Capture the cell that displays the provided text and extract its [X, Y] central coordinate. 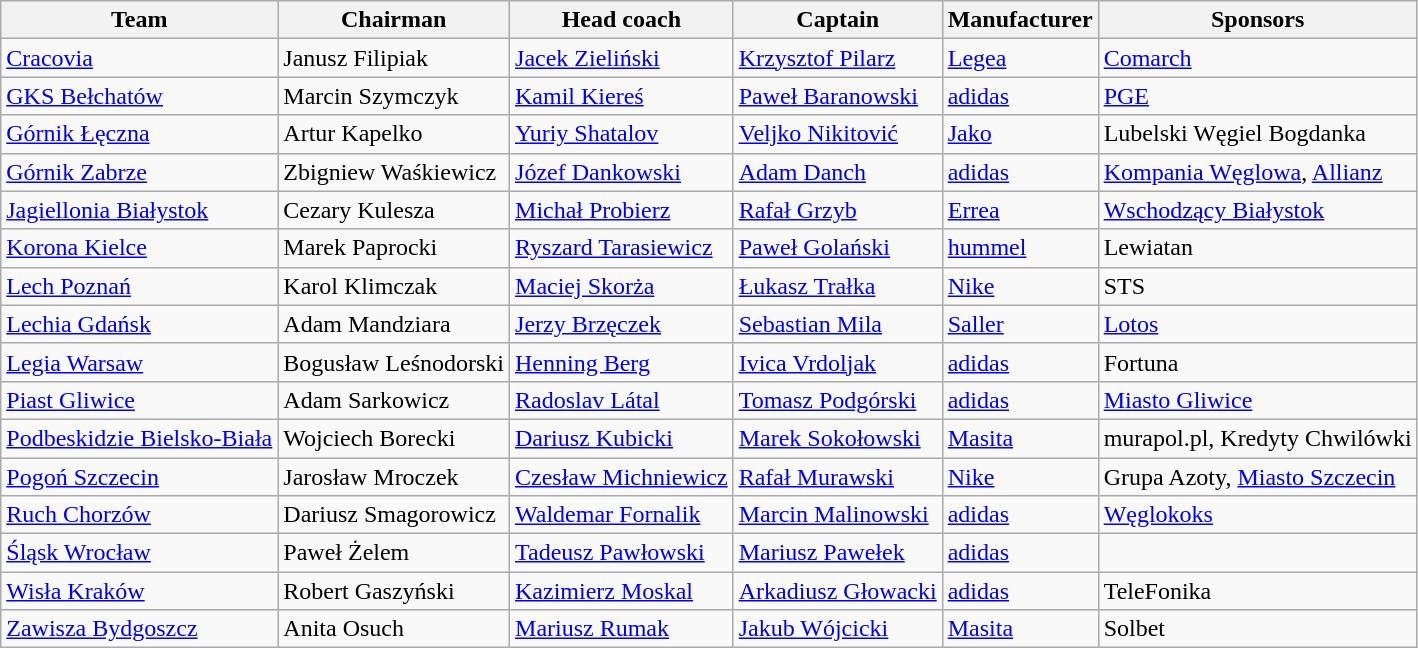
Jako [1020, 134]
Marcin Szymczyk [394, 96]
Józef Dankowski [622, 172]
Cracovia [140, 58]
Wisła Kraków [140, 591]
Jakub Wójcicki [838, 629]
Piast Gliwice [140, 400]
Legia Warsaw [140, 362]
Radoslav Látal [622, 400]
Veljko Nikitović [838, 134]
Czesław Michniewicz [622, 477]
Lewiatan [1258, 248]
Artur Kapelko [394, 134]
Ryszard Tarasiewicz [622, 248]
Pogoń Szczecin [140, 477]
TeleFonika [1258, 591]
Mariusz Rumak [622, 629]
Marek Paprocki [394, 248]
Marcin Malinowski [838, 515]
Grupa Azoty, Miasto Szczecin [1258, 477]
Rafał Grzyb [838, 210]
Kamil Kiereś [622, 96]
Janusz Filipiak [394, 58]
Łukasz Trałka [838, 286]
Lubelski Węgiel Bogdanka [1258, 134]
Chairman [394, 20]
Errea [1020, 210]
Adam Danch [838, 172]
Legea [1020, 58]
Krzysztof Pilarz [838, 58]
Adam Sarkowicz [394, 400]
Jerzy Brzęczek [622, 324]
Lotos [1258, 324]
Waldemar Fornalik [622, 515]
Tadeusz Pawłowski [622, 553]
Sebastian Mila [838, 324]
Maciej Skorża [622, 286]
Zbigniew Waśkiewicz [394, 172]
Robert Gaszyński [394, 591]
Fortuna [1258, 362]
Rafał Murawski [838, 477]
Solbet [1258, 629]
Ivica Vrdoljak [838, 362]
Manufacturer [1020, 20]
Yuriy Shatalov [622, 134]
Anita Osuch [394, 629]
Podbeskidzie Bielsko-Biała [140, 438]
Węglokoks [1258, 515]
Tomasz Podgórski [838, 400]
Jacek Zieliński [622, 58]
Paweł Żelem [394, 553]
Wschodzący Białystok [1258, 210]
Zawisza Bydgoszcz [140, 629]
hummel [1020, 248]
Wojciech Borecki [394, 438]
Marek Sokołowski [838, 438]
Lechia Gdańsk [140, 324]
Bogusław Leśnodorski [394, 362]
GKS Bełchatów [140, 96]
murapol.pl, Kredyty Chwilówki [1258, 438]
Miasto Gliwice [1258, 400]
PGE [1258, 96]
Paweł Baranowski [838, 96]
Adam Mandziara [394, 324]
Górnik Łęczna [140, 134]
Paweł Golański [838, 248]
Lech Poznań [140, 286]
Comarch [1258, 58]
Górnik Zabrze [140, 172]
Dariusz Smagorowicz [394, 515]
STS [1258, 286]
Cezary Kulesza [394, 210]
Śląsk Wrocław [140, 553]
Kompania Węglowa, Allianz [1258, 172]
Ruch Chorzów [140, 515]
Captain [838, 20]
Mariusz Pawełek [838, 553]
Korona Kielce [140, 248]
Team [140, 20]
Jagiellonia Białystok [140, 210]
Head coach [622, 20]
Sponsors [1258, 20]
Saller [1020, 324]
Henning Berg [622, 362]
Arkadiusz Głowacki [838, 591]
Michał Probierz [622, 210]
Jarosław Mroczek [394, 477]
Kazimierz Moskal [622, 591]
Dariusz Kubicki [622, 438]
Karol Klimczak [394, 286]
